Return the [X, Y] coordinate for the center point of the cell that contains the specified text.  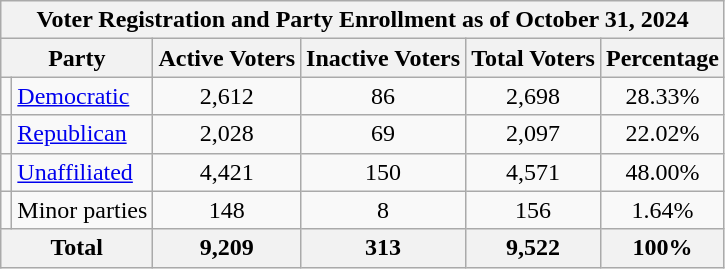
150 [384, 172]
2,612 [227, 96]
Republican [82, 134]
28.33% [662, 96]
2,698 [534, 96]
8 [384, 210]
4,571 [534, 172]
86 [384, 96]
Inactive Voters [384, 58]
Unaffiliated [82, 172]
156 [534, 210]
Percentage [662, 58]
2,097 [534, 134]
Minor parties [82, 210]
48.00% [662, 172]
4,421 [227, 172]
148 [227, 210]
Party [77, 58]
69 [384, 134]
Voter Registration and Party Enrollment as of October 31, 2024 [363, 20]
9,209 [227, 248]
Active Voters [227, 58]
313 [384, 248]
1.64% [662, 210]
9,522 [534, 248]
Total [77, 248]
Total Voters [534, 58]
100% [662, 248]
Democratic [82, 96]
2,028 [227, 134]
22.02% [662, 134]
